Return the (x, y) coordinate for the center point of the cell that contains the specified text.  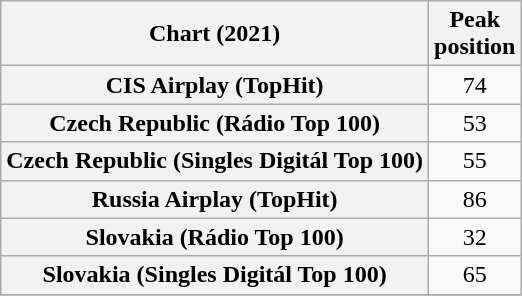
74 (475, 85)
65 (475, 275)
CIS Airplay (TopHit) (215, 85)
32 (475, 237)
Czech Republic (Rádio Top 100) (215, 123)
53 (475, 123)
Russia Airplay (TopHit) (215, 199)
Slovakia (Rádio Top 100) (215, 237)
Slovakia (Singles Digitál Top 100) (215, 275)
Chart (2021) (215, 34)
86 (475, 199)
Peakposition (475, 34)
Czech Republic (Singles Digitál Top 100) (215, 161)
55 (475, 161)
